Provide the (x, y) coordinate of the cell's center where the given text is located.  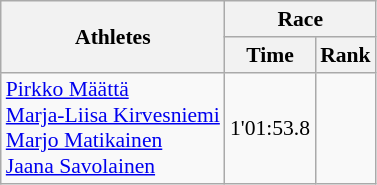
Rank (346, 55)
Time (270, 55)
Pirkko MäättäMarja-Liisa KirvesniemiMarjo MatikainenJaana Savolainen (113, 128)
Race (300, 19)
Athletes (113, 36)
1'01:53.8 (270, 128)
